Output the [X, Y] coordinate of the center of the cell containing the given text.  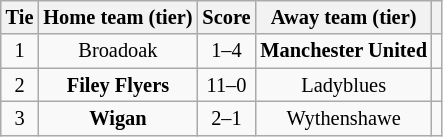
2–1 [226, 118]
11–0 [226, 85]
Ladyblues [343, 85]
Away team (tier) [343, 17]
Broadoak [118, 51]
Filey Flyers [118, 85]
1 [20, 51]
2 [20, 85]
Wythenshawe [343, 118]
Tie [20, 17]
Home team (tier) [118, 17]
3 [20, 118]
Score [226, 17]
Wigan [118, 118]
1–4 [226, 51]
Manchester United [343, 51]
